Pinpoint the cell where the given text exists, returning its (x, y) midpoint coordinate. 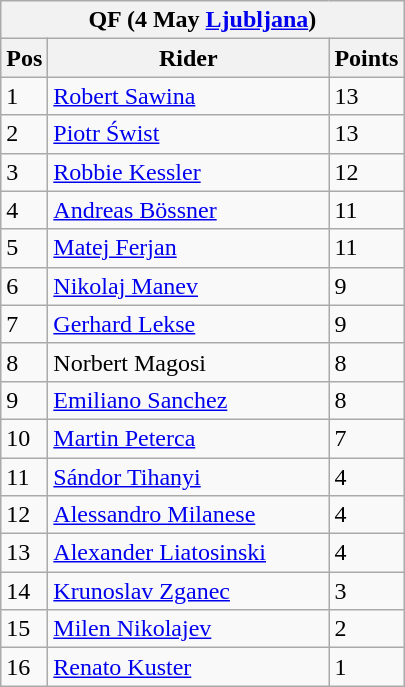
Krunoslav Zganec (188, 591)
Norbert Magosi (188, 362)
5 (24, 248)
Alexander Liatosinski (188, 553)
16 (24, 667)
Robbie Kessler (188, 172)
10 (24, 438)
Martin Peterca (188, 438)
Points (366, 58)
Piotr Świst (188, 134)
Gerhard Lekse (188, 324)
Pos (24, 58)
Alessandro Milanese (188, 515)
Matej Ferjan (188, 248)
Sándor Tihanyi (188, 477)
Emiliano Sanchez (188, 400)
QF (4 May Ljubljana) (202, 20)
Milen Nikolajev (188, 629)
Robert Sawina (188, 96)
15 (24, 629)
Nikolaj Manev (188, 286)
14 (24, 591)
Renato Kuster (188, 667)
6 (24, 286)
Rider (188, 58)
Andreas Bössner (188, 210)
